Provide the (x, y) coordinate of the cell's center where the given text is located.  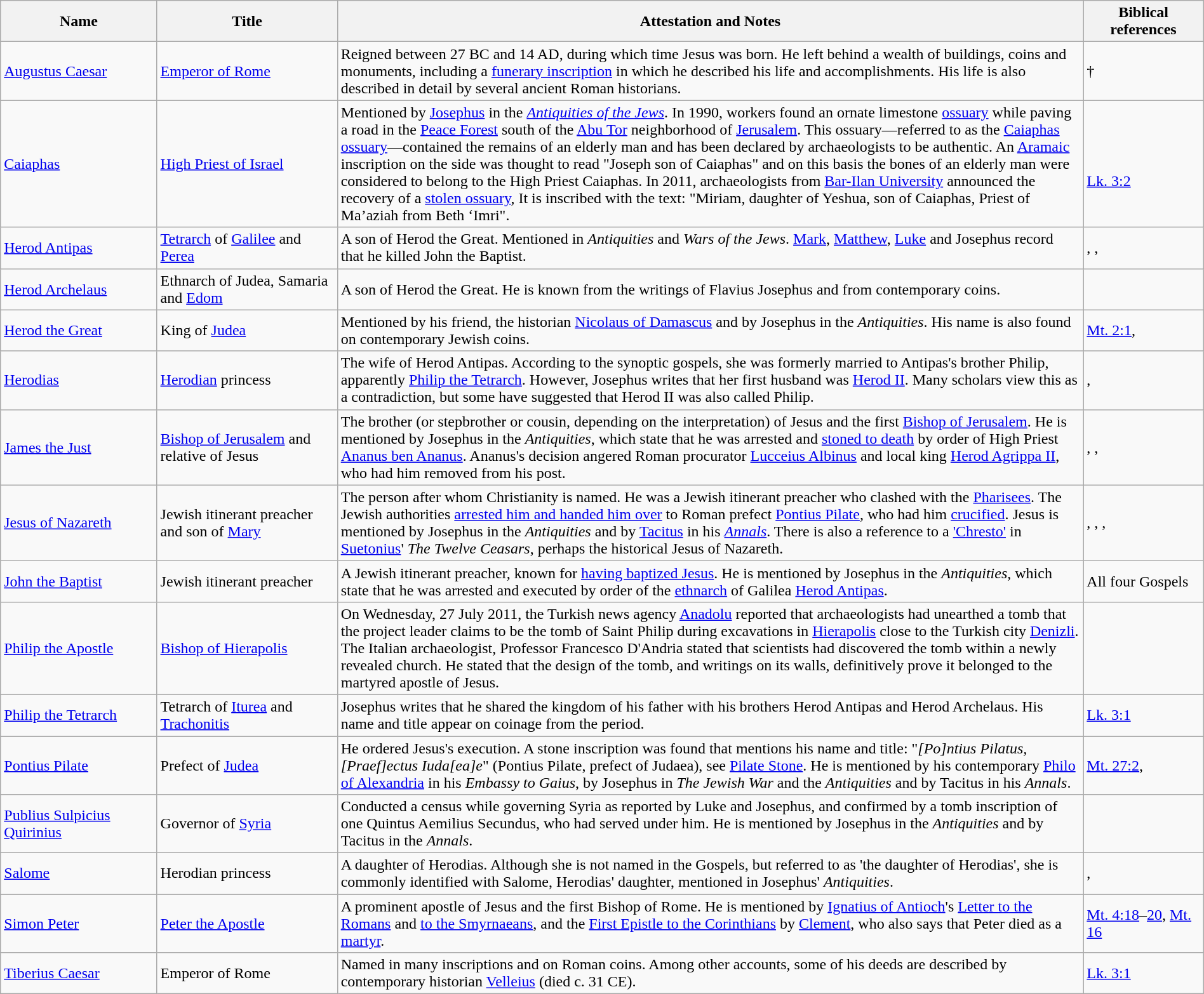
Jewish itinerant preacher and son of Mary (247, 523)
Bishop of Hierapolis (247, 648)
Governor of Syria (247, 824)
Biblical references (1143, 22)
Caiaphas (79, 164)
Salome (79, 873)
Peter the Apostle (247, 924)
Herod Antipas (79, 248)
All four Gospels (1143, 581)
Tetrarch of Iturea and Trachonitis (247, 715)
Ethnarch of Judea, Samaria and Edom (247, 289)
Simon Peter (79, 924)
Title (247, 22)
Mentioned by his friend, the historian Nicolaus of Damascus and by Josephus in the Antiquities. His name is also found on contemporary Jewish coins. (710, 330)
High Priest of Israel (247, 164)
Herod the Great (79, 330)
Herodias (79, 380)
Jewish itinerant preacher (247, 581)
Publius Sulpicius Quirinius (79, 824)
Philip the Tetrarch (79, 715)
Tiberius Caesar (79, 974)
James the Just (79, 447)
Herod Archelaus (79, 289)
Mt. 27:2, (1143, 765)
Tetrarch of Galilee and Perea (247, 248)
John the Baptist (79, 581)
, , , (1143, 523)
Philip the Apostle (79, 648)
† (1143, 71)
Mt. 2:1, (1143, 330)
A son of Herod the Great. He is known from the writings of Flavius Josephus and from contemporary coins. (710, 289)
Name (79, 22)
Mt. 4:18–20, Mt. 16 (1143, 924)
Bishop of Jerusalem and relative of Jesus (247, 447)
Lk. 3:2 (1143, 164)
Jesus of Nazareth (79, 523)
Attestation and Notes (710, 22)
King of Judea (247, 330)
A son of Herod the Great. Mentioned in Antiquities and Wars of the Jews. Mark, Matthew, Luke and Josephus record that he killed John the Baptist. (710, 248)
Pontius Pilate (79, 765)
Prefect of Judea (247, 765)
Augustus Caesar (79, 71)
